Extract the (X, Y) coordinate from the center of the cell holding the provided text.  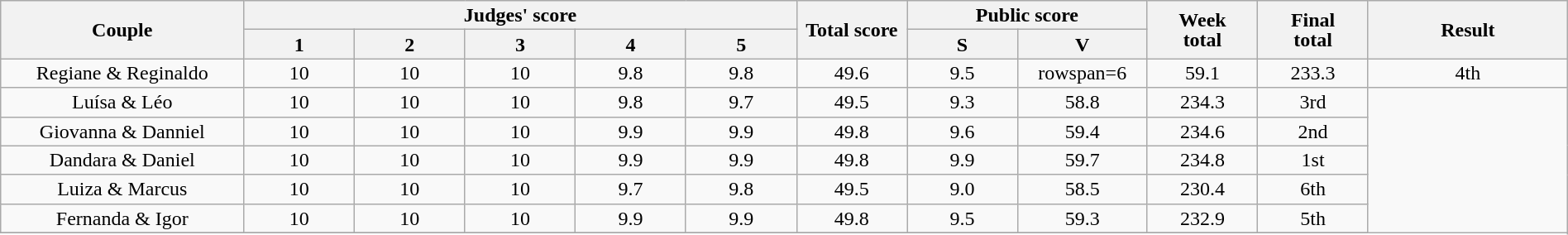
232.9 (1202, 218)
5th (1313, 218)
V (1082, 45)
234.8 (1202, 161)
Giovanna & Danniel (122, 131)
Regiane & Reginaldo (122, 73)
4th (1467, 73)
2nd (1313, 131)
9.0 (963, 189)
6th (1313, 189)
58.8 (1082, 103)
Result (1467, 30)
Luiza & Marcus (122, 189)
Judges' score (520, 15)
59.7 (1082, 161)
9.6 (963, 131)
5 (741, 45)
4 (631, 45)
58.5 (1082, 189)
Fernanda & Igor (122, 218)
Finaltotal (1313, 30)
Dandara & Daniel (122, 161)
230.4 (1202, 189)
Luísa & Léo (122, 103)
59.4 (1082, 131)
Total score (852, 30)
3 (520, 45)
233.3 (1313, 73)
49.6 (852, 73)
1 (299, 45)
9.3 (963, 103)
234.3 (1202, 103)
S (963, 45)
Weektotal (1202, 30)
59.1 (1202, 73)
2 (409, 45)
59.3 (1082, 218)
234.6 (1202, 131)
1st (1313, 161)
rowspan=6 (1082, 73)
Couple (122, 30)
Public score (1027, 15)
3rd (1313, 103)
